For the text-containing cell, return its midpoint in (X, Y) coordinate format. 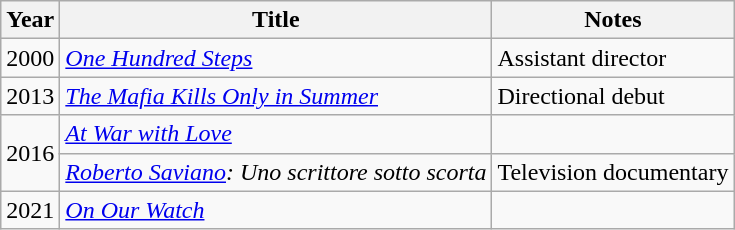
Assistant director (613, 58)
Roberto Saviano: Uno scrittore sotto scorta (276, 172)
Television documentary (613, 172)
2000 (30, 58)
2013 (30, 96)
Notes (613, 20)
The Mafia Kills Only in Summer (276, 96)
2016 (30, 153)
One Hundred Steps (276, 58)
Year (30, 20)
Title (276, 20)
Directional debut (613, 96)
On Our Watch (276, 210)
At War with Love (276, 134)
2021 (30, 210)
